Pinpoint the cell where the given text exists, returning its [X, Y] midpoint coordinate. 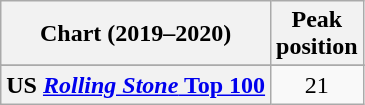
Peakposition [317, 34]
Chart (2019–2020) [136, 34]
US Rolling Stone Top 100 [136, 85]
21 [317, 85]
